Pinpoint the cell where the given text exists, returning its (X, Y) midpoint coordinate. 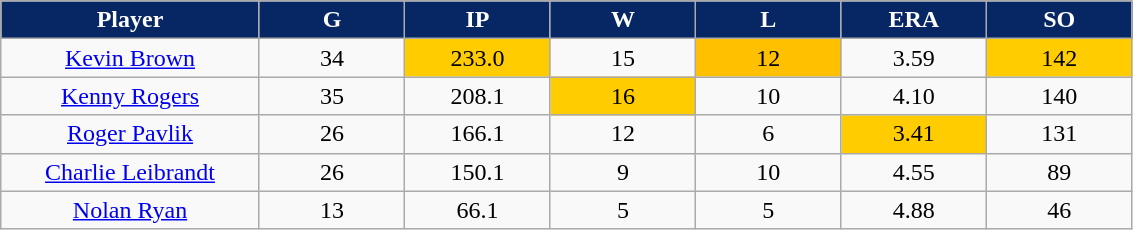
150.1 (478, 172)
Nolan Ryan (130, 210)
Charlie Leibrandt (130, 172)
Player (130, 20)
L (768, 20)
Roger Pavlik (130, 134)
35 (332, 96)
66.1 (478, 210)
ERA (914, 20)
3.59 (914, 58)
6 (768, 134)
15 (622, 58)
9 (622, 172)
SO (1059, 20)
142 (1059, 58)
W (622, 20)
140 (1059, 96)
233.0 (478, 58)
131 (1059, 134)
3.41 (914, 134)
13 (332, 210)
4.10 (914, 96)
34 (332, 58)
166.1 (478, 134)
208.1 (478, 96)
46 (1059, 210)
4.88 (914, 210)
89 (1059, 172)
16 (622, 96)
G (332, 20)
IP (478, 20)
Kevin Brown (130, 58)
Kenny Rogers (130, 96)
4.55 (914, 172)
